Identify which cell holds the provided text, then report its [X, Y] central coordinate. 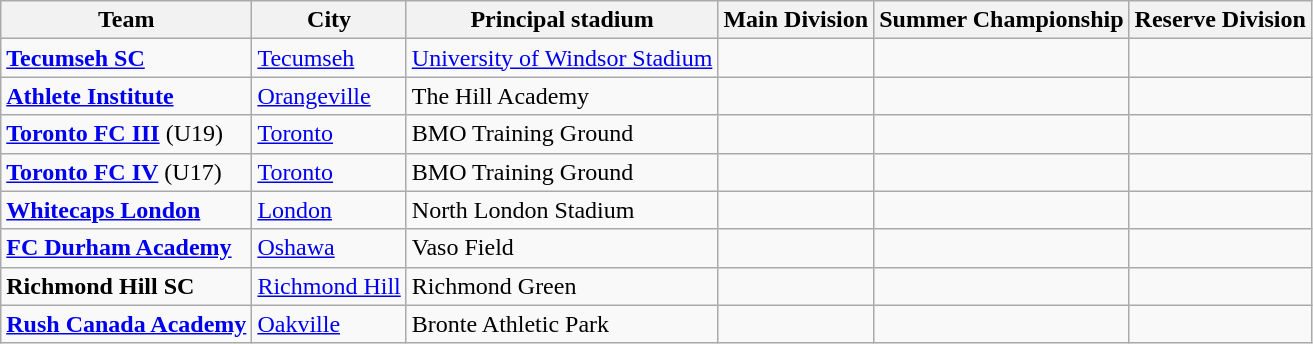
Tecumseh [329, 58]
Whitecaps London [126, 210]
Principal stadium [562, 20]
Vaso Field [562, 248]
The Hill Academy [562, 96]
FC Durham Academy [126, 248]
Richmond Hill SC [126, 286]
London [329, 210]
Bronte Athletic Park [562, 324]
Reserve Division [1220, 20]
Tecumseh SC [126, 58]
Team [126, 20]
Richmond Green [562, 286]
Richmond Hill [329, 286]
North London Stadium [562, 210]
Oakville [329, 324]
City [329, 20]
Toronto FC IV (U17) [126, 172]
Orangeville [329, 96]
Main Division [796, 20]
Oshawa [329, 248]
University of Windsor Stadium [562, 58]
Toronto FC III (U19) [126, 134]
Rush Canada Academy [126, 324]
Summer Championship [1002, 20]
Athlete Institute [126, 96]
